Detect which cell encompasses the target text, then output its (X, Y) center coordinate. 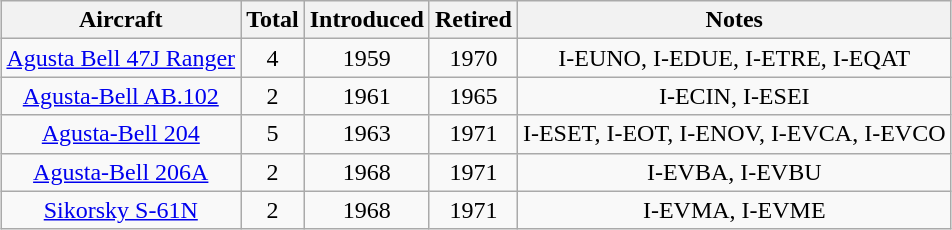
1965 (473, 96)
Agusta Bell 47J Ranger (121, 58)
I-EUNO, I-EDUE, I-ETRE, I-EQAT (734, 58)
I-ECIN, I-ESEI (734, 96)
Retired (473, 20)
I-EVMA, I-EVME (734, 210)
5 (273, 134)
Sikorsky S-61N (121, 210)
I-ESET, I-EOT, I-ENOV, I-EVCA, I-EVCO (734, 134)
Introduced (366, 20)
4 (273, 58)
Total (273, 20)
Aircraft (121, 20)
Agusta-Bell AB.102 (121, 96)
Agusta-Bell 206A (121, 172)
1961 (366, 96)
Notes (734, 20)
I-EVBA, I-EVBU (734, 172)
1959 (366, 58)
1963 (366, 134)
Agusta-Bell 204 (121, 134)
1970 (473, 58)
